Locate the cell with the specified text and output its (x, y) center coordinate. 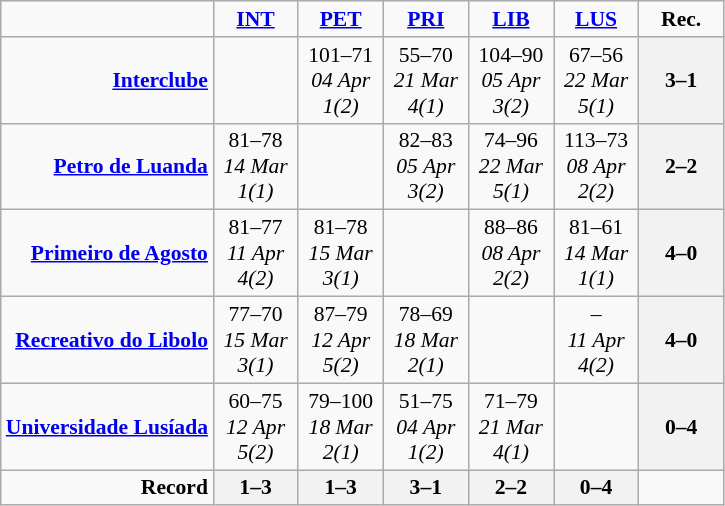
60–7512 Apr 5(2) (256, 426)
113–7308 Apr 2(2) (596, 166)
Rec. (682, 19)
81–7814 Mar 1(1) (256, 166)
INT (256, 19)
77–7015 Mar 3(1) (256, 340)
LIB (510, 19)
74–9622 Mar 5(1) (510, 166)
79–10018 Mar 2(1) (340, 426)
–11 Apr 4(2) (596, 340)
88–8608 Apr 2(2) (510, 254)
Primeiro de Agosto (107, 254)
87–7912 Apr 5(2) (340, 340)
Petro de Luanda (107, 166)
81–7815 Mar 3(1) (340, 254)
PET (340, 19)
78–6918 Mar 2(1) (426, 340)
Universidade Lusíada (107, 426)
101–7104 Apr 1(2) (340, 80)
104–9005 Apr 3(2) (510, 80)
LUS (596, 19)
Record (107, 488)
Recreativo do Libolo (107, 340)
71–7921 Mar 4(1) (510, 426)
81–7711 Apr 4(2) (256, 254)
67–5622 Mar 5(1) (596, 80)
PRI (426, 19)
55–7021 Mar 4(1) (426, 80)
82–8305 Apr 3(2) (426, 166)
51–7504 Apr 1(2) (426, 426)
Interclube (107, 80)
81–6114 Mar 1(1) (596, 254)
